Capture the cell that displays the provided text and extract its [x, y] central coordinate. 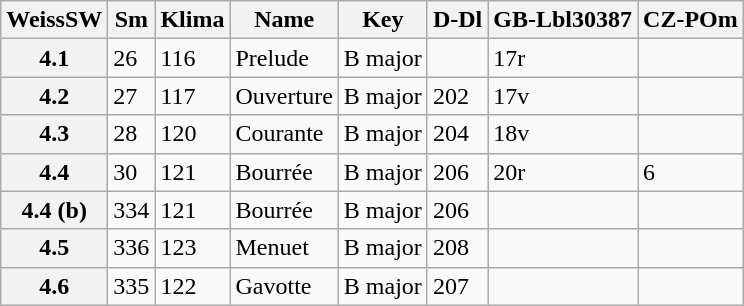
208 [457, 248]
Klima [192, 20]
336 [132, 248]
122 [192, 286]
4.4 (b) [54, 210]
30 [132, 172]
CZ-POm [691, 20]
28 [132, 134]
Prelude [284, 58]
Key [382, 20]
17r [563, 58]
4.6 [54, 286]
WeissSW [54, 20]
116 [192, 58]
4.5 [54, 248]
123 [192, 248]
Menuet [284, 248]
Name [284, 20]
4.1 [54, 58]
4.4 [54, 172]
17v [563, 96]
207 [457, 286]
6 [691, 172]
Courante [284, 134]
4.3 [54, 134]
204 [457, 134]
4.2 [54, 96]
GB-Lbl30387 [563, 20]
Sm [132, 20]
335 [132, 286]
18v [563, 134]
120 [192, 134]
Ouverture [284, 96]
20r [563, 172]
D-Dl [457, 20]
202 [457, 96]
26 [132, 58]
27 [132, 96]
117 [192, 96]
Gavotte [284, 286]
334 [132, 210]
